From the cell containing the given text, extract its center point as (x, y) coordinate. 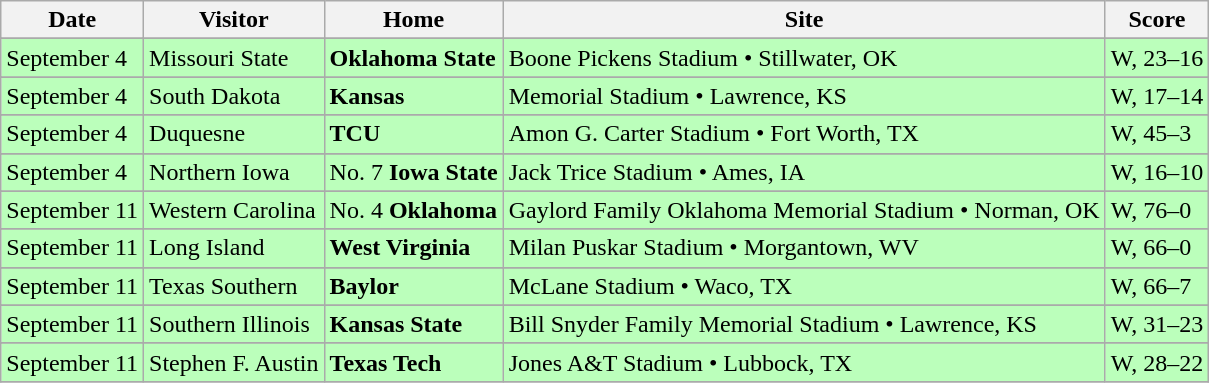
W, 66–7 (1157, 286)
Missouri State (234, 58)
Long Island (234, 248)
W, 66–0 (1157, 248)
W, 16–10 (1157, 172)
West Virginia (414, 248)
Site (804, 20)
Visitor (234, 20)
No. 4 Oklahoma (414, 210)
Jones A&T Stadium • Lubbock, TX (804, 362)
Northern Iowa (234, 172)
TCU (414, 134)
W, 45–3 (1157, 134)
Texas Southern (234, 286)
W, 76–0 (1157, 210)
Kansas State (414, 324)
W, 17–14 (1157, 96)
W, 31–23 (1157, 324)
McLane Stadium • Waco, TX (804, 286)
W, 28–22 (1157, 362)
Western Carolina (234, 210)
Boone Pickens Stadium • Stillwater, OK (804, 58)
W, 23–16 (1157, 58)
Jack Trice Stadium • Ames, IA (804, 172)
Home (414, 20)
Memorial Stadium • Lawrence, KS (804, 96)
South Dakota (234, 96)
Texas Tech (414, 362)
Kansas (414, 96)
Oklahoma State (414, 58)
Date (72, 20)
Gaylord Family Oklahoma Memorial Stadium • Norman, OK (804, 210)
Amon G. Carter Stadium • Fort Worth, TX (804, 134)
Baylor (414, 286)
Southern Illinois (234, 324)
No. 7 Iowa State (414, 172)
Milan Puskar Stadium • Morgantown, WV (804, 248)
Duquesne (234, 134)
Score (1157, 20)
Stephen F. Austin (234, 362)
Bill Snyder Family Memorial Stadium • Lawrence, KS (804, 324)
